Pinpoint the cell where the given text exists, returning its [X, Y] midpoint coordinate. 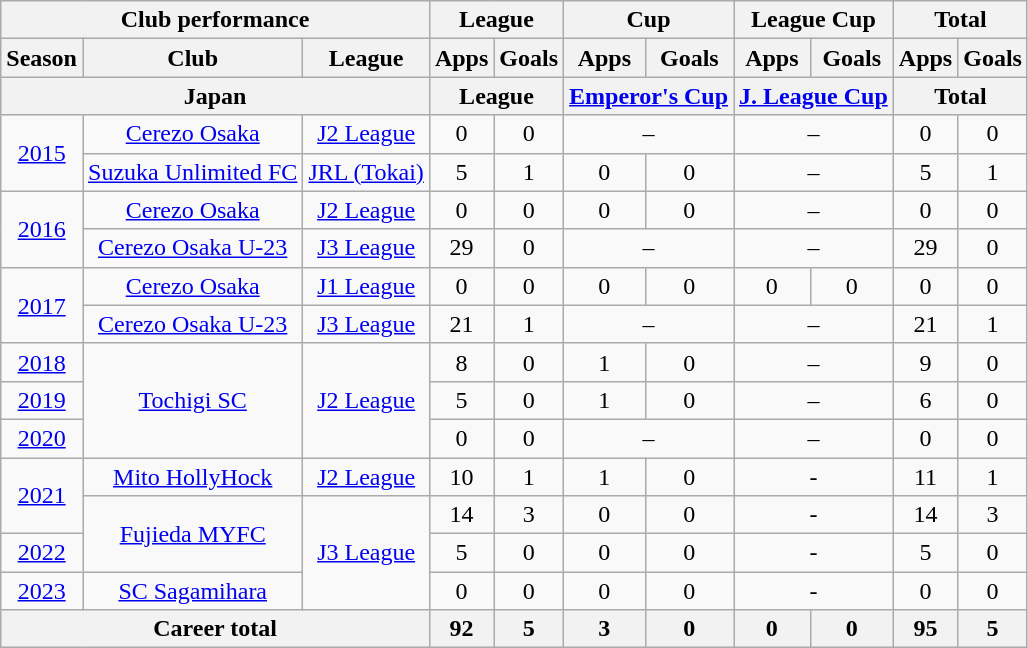
Suzuka Unlimited FC [192, 172]
10 [461, 477]
11 [925, 477]
JRL (Tokai) [366, 172]
SC Sagamihara [192, 591]
League Cup [814, 20]
Club [192, 58]
6 [925, 400]
Career total [216, 629]
2023 [42, 591]
J1 League [366, 286]
Emperor's Cup [649, 96]
92 [461, 629]
Season [42, 58]
2022 [42, 553]
95 [925, 629]
Mito HollyHock [192, 477]
2018 [42, 362]
2020 [42, 438]
2015 [42, 153]
2021 [42, 496]
2017 [42, 305]
Club performance [216, 20]
2016 [42, 229]
8 [461, 362]
Japan [216, 96]
Fujieda MYFC [192, 534]
Tochigi SC [192, 400]
J. League Cup [814, 96]
2019 [42, 400]
Cup [649, 20]
9 [925, 362]
